Provide the [X, Y] coordinate of the cell's center where the given text is located.  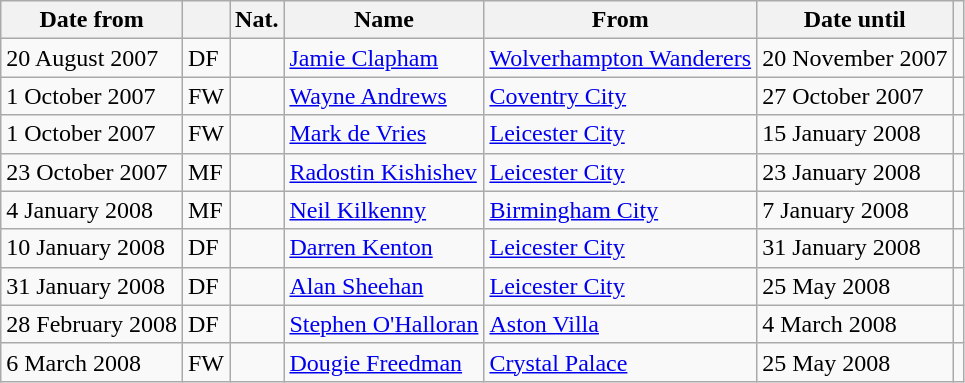
Coventry City [620, 96]
Aston Villa [620, 324]
28 February 2008 [92, 324]
Stephen O'Halloran [384, 324]
7 January 2008 [855, 210]
Date from [92, 20]
Neil Kilkenny [384, 210]
Alan Sheehan [384, 286]
Crystal Palace [620, 362]
Jamie Clapham [384, 58]
6 March 2008 [92, 362]
Mark de Vries [384, 134]
Birmingham City [620, 210]
Wayne Andrews [384, 96]
Nat. [257, 20]
4 March 2008 [855, 324]
23 October 2007 [92, 172]
Date until [855, 20]
From [620, 20]
23 January 2008 [855, 172]
20 August 2007 [92, 58]
Dougie Freedman [384, 362]
4 January 2008 [92, 210]
Wolverhampton Wanderers [620, 58]
27 October 2007 [855, 96]
20 November 2007 [855, 58]
Name [384, 20]
Radostin Kishishev [384, 172]
Darren Kenton [384, 248]
10 January 2008 [92, 248]
15 January 2008 [855, 134]
